Identify which cell holds the provided text, then report its (x, y) central coordinate. 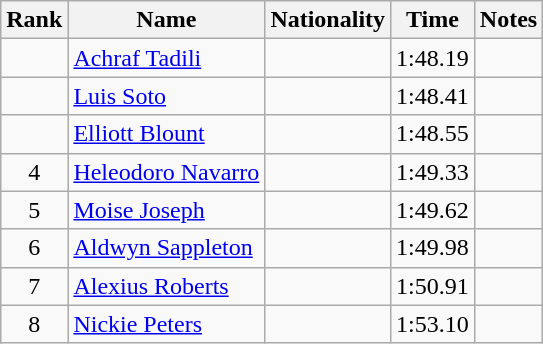
4 (34, 172)
Rank (34, 20)
Time (433, 20)
1:49.62 (433, 210)
1:50.91 (433, 286)
7 (34, 286)
5 (34, 210)
Elliott Blount (166, 134)
Nationality (328, 20)
1:49.33 (433, 172)
1:48.55 (433, 134)
Notes (508, 20)
Alexius Roberts (166, 286)
1:48.41 (433, 96)
Aldwyn Sappleton (166, 248)
1:49.98 (433, 248)
8 (34, 324)
Achraf Tadili (166, 58)
Name (166, 20)
Nickie Peters (166, 324)
Moise Joseph (166, 210)
6 (34, 248)
Heleodoro Navarro (166, 172)
1:48.19 (433, 58)
1:53.10 (433, 324)
Luis Soto (166, 96)
